Output the [X, Y] coordinate of the center of the cell containing the given text.  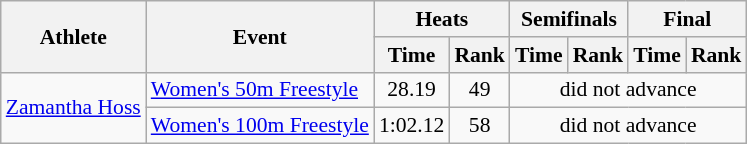
28.19 [412, 90]
Final [687, 19]
1:02.12 [412, 126]
58 [480, 126]
Women's 50m Freestyle [260, 90]
Women's 100m Freestyle [260, 126]
Event [260, 36]
Athlete [74, 36]
Zamantha Hoss [74, 108]
49 [480, 90]
Heats [442, 19]
Semifinals [569, 19]
